Identify which cell holds the provided text, then report its (X, Y) central coordinate. 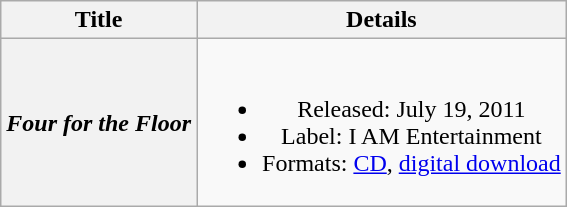
Details (382, 20)
Four for the Floor (99, 122)
Title (99, 20)
Released: July 19, 2011Label: I AM EntertainmentFormats: CD, digital download (382, 122)
